Find where the given text appears and provide that cell's center as (x, y) coordinate. 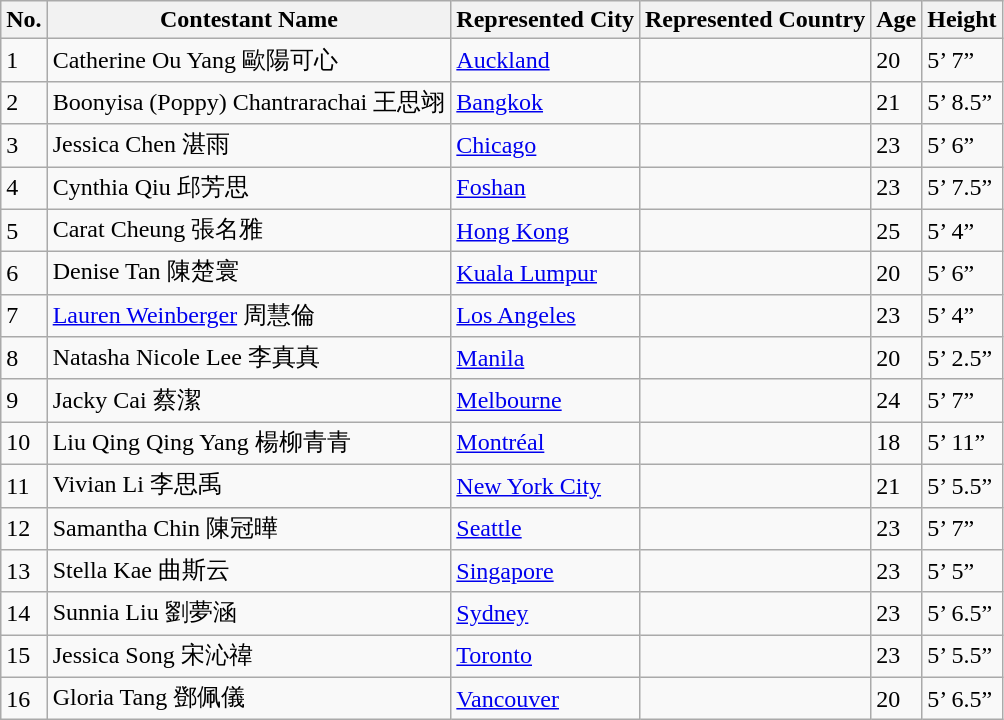
9 (24, 400)
Bangkok (546, 102)
6 (24, 274)
13 (24, 572)
Melbourne (546, 400)
Vancouver (546, 698)
Age (896, 20)
Samantha Chin 陳冠曄 (249, 528)
Seattle (546, 528)
5’ 2.5” (962, 358)
Manila (546, 358)
25 (896, 230)
Sydney (546, 614)
Contestant Name (249, 20)
Catherine Ou Yang 歐陽可心 (249, 60)
8 (24, 358)
Jessica Chen 湛雨 (249, 146)
Carat Cheung 張名雅 (249, 230)
Lauren Weinberger 周慧倫 (249, 316)
10 (24, 444)
No. (24, 20)
Jessica Song 宋沁禕 (249, 656)
Vivian Li 李思禹 (249, 486)
Foshan (546, 188)
4 (24, 188)
14 (24, 614)
Boonyisa (Poppy) Chantrarachai 王思翊 (249, 102)
Liu Qing Qing Yang 楊柳青青 (249, 444)
11 (24, 486)
5’ 7.5” (962, 188)
Height (962, 20)
18 (896, 444)
Auckland (546, 60)
Singapore (546, 572)
Toronto (546, 656)
7 (24, 316)
Natasha Nicole Lee 李真真 (249, 358)
Los Angeles (546, 316)
3 (24, 146)
12 (24, 528)
5’ 11” (962, 444)
15 (24, 656)
1 (24, 60)
5 (24, 230)
16 (24, 698)
24 (896, 400)
New York City (546, 486)
Kuala Lumpur (546, 274)
Hong Kong (546, 230)
Cynthia Qiu 邱芳思 (249, 188)
Chicago (546, 146)
Represented Country (754, 20)
2 (24, 102)
Gloria Tang 鄧佩儀 (249, 698)
5’ 5” (962, 572)
Represented City (546, 20)
Denise Tan 陳楚寰 (249, 274)
5’ 8.5” (962, 102)
Sunnia Liu 劉夢涵 (249, 614)
Montréal (546, 444)
Stella Kae 曲斯云 (249, 572)
Jacky Cai 蔡潔 (249, 400)
